Capture the cell that displays the provided text and extract its [X, Y] central coordinate. 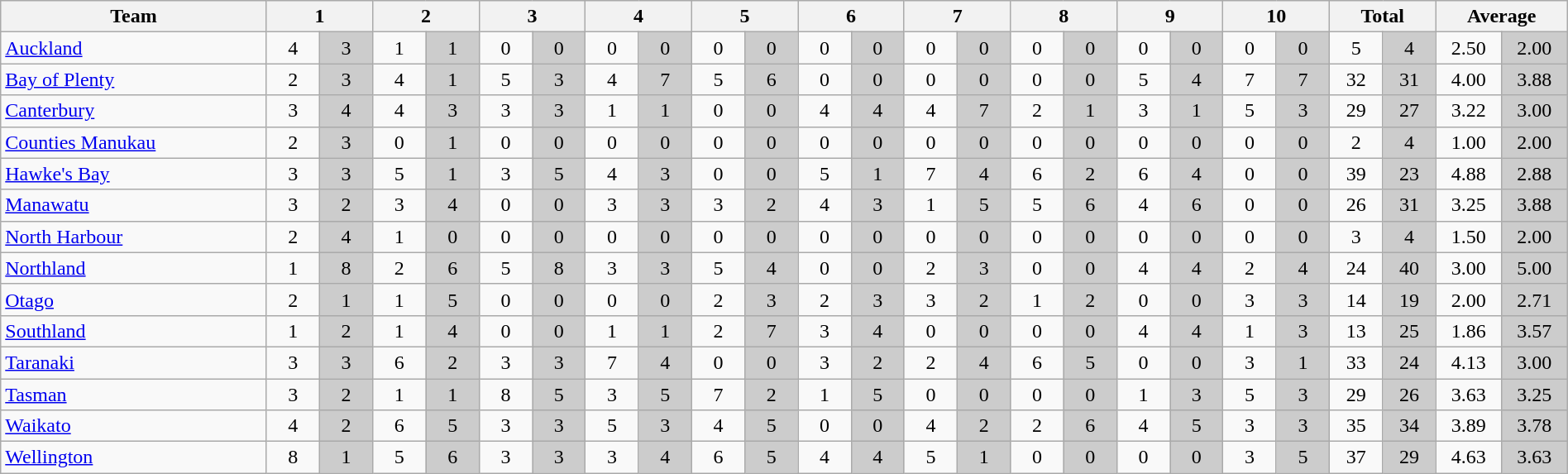
2.50 [1469, 48]
37 [1356, 457]
Northland [134, 268]
3.57 [1534, 331]
14 [1356, 299]
27 [1409, 111]
Auckland [134, 48]
9 [1169, 17]
Bay of Plenty [134, 79]
Counties Manukau [134, 142]
25 [1409, 331]
34 [1409, 426]
5.00 [1534, 268]
2.88 [1534, 174]
Hawke's Bay [134, 174]
3.89 [1469, 426]
Tasman [134, 395]
13 [1356, 331]
2.71 [1534, 299]
1.50 [1469, 237]
Team [134, 17]
Wellington [134, 457]
39 [1356, 174]
4.63 [1469, 457]
Total [1383, 17]
Taranaki [134, 362]
Canterbury [134, 111]
Southland [134, 331]
Manawatu [134, 205]
19 [1409, 299]
4.00 [1469, 79]
North Harbour [134, 237]
Waikato [134, 426]
Average [1502, 17]
Otago [134, 299]
3.78 [1534, 426]
1.86 [1469, 331]
4.13 [1469, 362]
10 [1277, 17]
1.00 [1469, 142]
40 [1409, 268]
33 [1356, 362]
32 [1356, 79]
3.22 [1469, 111]
4.88 [1469, 174]
35 [1356, 426]
23 [1409, 174]
